Output the [X, Y] coordinate of the center of the cell containing the given text.  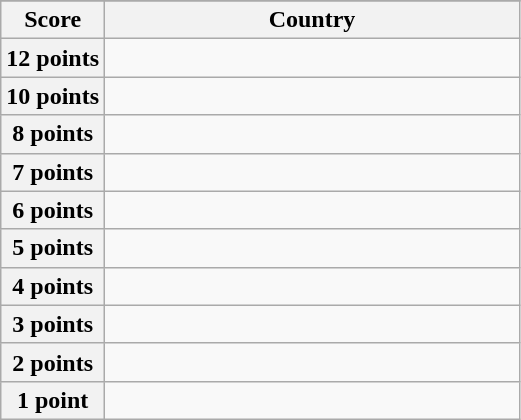
2 points [53, 362]
10 points [53, 96]
7 points [53, 172]
Score [53, 20]
12 points [53, 58]
5 points [53, 248]
Country [312, 20]
1 point [53, 400]
4 points [53, 286]
3 points [53, 324]
6 points [53, 210]
8 points [53, 134]
